Return the (x, y) coordinate for the center point of the cell that contains the specified text.  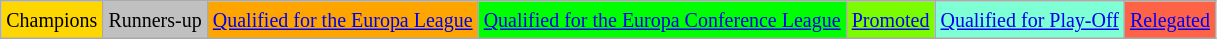
Relegated (1170, 20)
Qualified for the Europa Conference League (662, 20)
Qualified for Play-Off (1030, 20)
Promoted (890, 20)
Qualified for the Europa League (342, 20)
Runners-up (155, 20)
Champions (52, 20)
